Find where the given text appears and provide that cell's center as [x, y] coordinate. 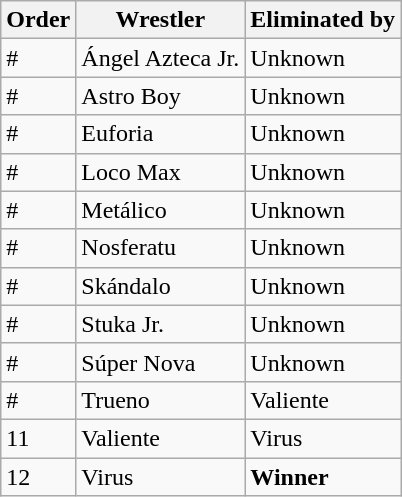
12 [38, 477]
Nosferatu [160, 248]
Wrestler [160, 20]
Order [38, 20]
Eliminated by [323, 20]
Astro Boy [160, 96]
Winner [323, 477]
Stuka Jr. [160, 324]
Metálico [160, 210]
Súper Nova [160, 362]
11 [38, 438]
Trueno [160, 400]
Ángel Azteca Jr. [160, 58]
Euforia [160, 134]
Skándalo [160, 286]
Loco Max [160, 172]
